Detect which cell encompasses the target text, then output its (x, y) center coordinate. 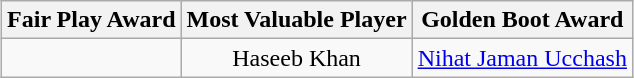
Nihat Jaman Ucchash (522, 58)
Most Valuable Player (296, 20)
Golden Boot Award (522, 20)
Haseeb Khan (296, 58)
Fair Play Award (92, 20)
